Pinpoint the cell where the given text exists, returning its [X, Y] midpoint coordinate. 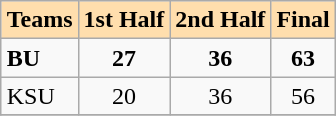
27 [124, 58]
63 [303, 58]
BU [40, 58]
20 [124, 96]
KSU [40, 96]
1st Half [124, 20]
Final [303, 20]
2nd Half [220, 20]
Teams [40, 20]
56 [303, 96]
